Provide the (X, Y) coordinate of the cell's center where the given text is located.  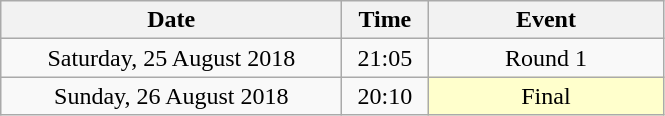
Round 1 (546, 58)
20:10 (385, 96)
21:05 (385, 58)
Time (385, 20)
Saturday, 25 August 2018 (172, 58)
Final (546, 96)
Date (172, 20)
Event (546, 20)
Sunday, 26 August 2018 (172, 96)
